Determine the (x, y) coordinate at the center of the cell enclosing the given text.  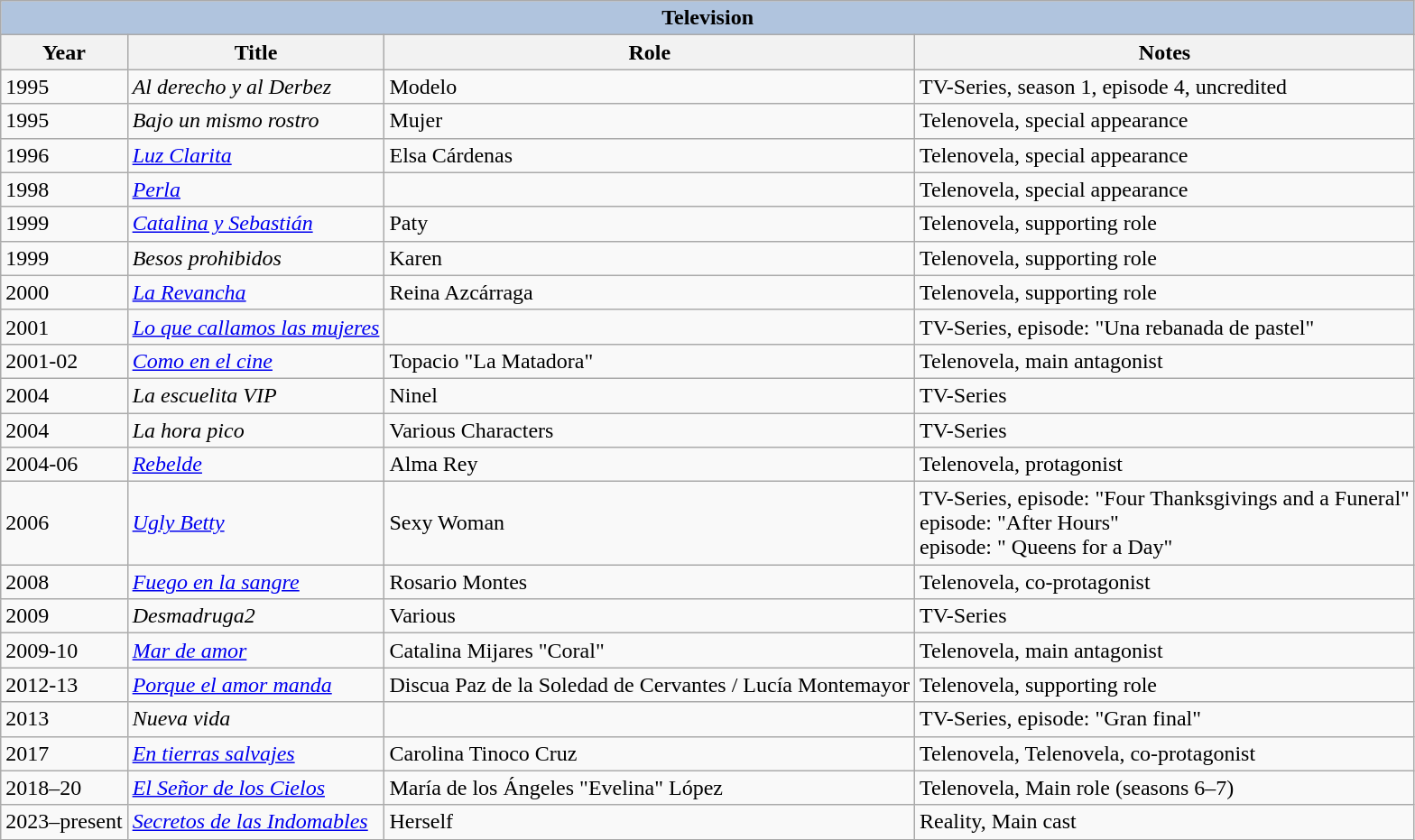
Year (64, 52)
TV-Series, episode: "Una rebanada de pastel" (1165, 327)
2006 (64, 523)
2012-13 (64, 685)
Elsa Cárdenas (650, 155)
Television (707, 18)
Fuego en la sangre (256, 582)
Alma Rey (650, 465)
2008 (64, 582)
Telenovela, protagonist (1165, 465)
Paty (650, 224)
Notes (1165, 52)
2013 (64, 719)
Lo que callamos las mujeres (256, 327)
Telenovela, Telenovela, co-protagonist (1165, 753)
Al derecho y al Derbez (256, 87)
TV-Series, episode: "Four Thanksgivings and a Funeral"episode: "After Hours"episode: " Queens for a Day" (1165, 523)
Catalina y Sebastián (256, 224)
Catalina Mijares "Coral" (650, 651)
Desmadruga2 (256, 616)
2004-06 (64, 465)
Como en el cine (256, 361)
Besos prohibidos (256, 258)
Topacio "La Matadora" (650, 361)
Perla (256, 189)
Modelo (650, 87)
Mujer (650, 121)
Reality, Main cast (1165, 822)
2017 (64, 753)
La hora pico (256, 430)
1996 (64, 155)
Telenovela, Main role (seasons 6–7) (1165, 788)
El Señor de los Cielos (256, 788)
Title (256, 52)
TV-Series, season 1, episode 4, uncredited (1165, 87)
Secretos de las Indomables (256, 822)
2000 (64, 292)
Carolina Tinoco Cruz (650, 753)
Rebelde (256, 465)
Telenovela, co-protagonist (1165, 582)
Rosario Montes (650, 582)
Ninel (650, 395)
Various Characters (650, 430)
2023–present (64, 822)
2001-02 (64, 361)
2009 (64, 616)
Role (650, 52)
Sexy Woman (650, 523)
Luz Clarita (256, 155)
1998 (64, 189)
Nueva vida (256, 719)
Discua Paz de la Soledad de Cervantes / Lucía Montemayor (650, 685)
Various (650, 616)
Bajo un mismo rostro (256, 121)
Ugly Betty (256, 523)
En tierras salvajes (256, 753)
María de los Ángeles "Evelina" López (650, 788)
La Revancha (256, 292)
2018–20 (64, 788)
Karen (650, 258)
La escuelita VIP (256, 395)
Herself (650, 822)
Mar de amor (256, 651)
Porque el amor manda (256, 685)
2009-10 (64, 651)
Reina Azcárraga (650, 292)
2001 (64, 327)
TV-Series, episode: "Gran final" (1165, 719)
